From the cell containing the given text, extract its center point as [X, Y] coordinate. 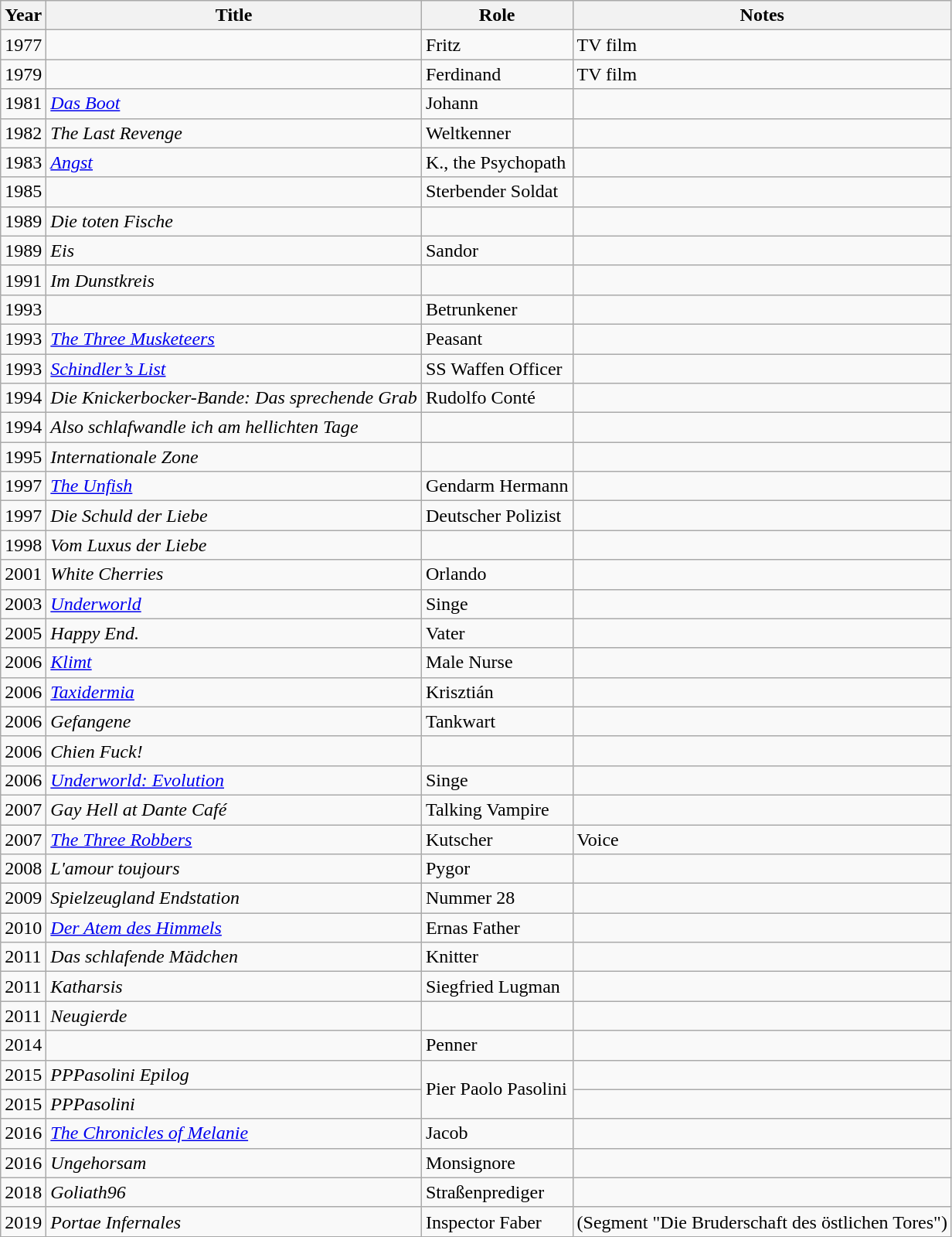
Penner [497, 1045]
Internationale Zone [234, 457]
2008 [23, 869]
2019 [23, 1222]
Monsignore [497, 1163]
Kutscher [497, 839]
Deutscher Polizist [497, 516]
The Three Robbers [234, 839]
Katharsis [234, 987]
Johann [497, 104]
SS Waffen Officer [497, 369]
1998 [23, 545]
Der Atem des Himmels [234, 928]
1995 [23, 457]
Straßenprediger [497, 1192]
Schindler’s List [234, 369]
Neugierde [234, 1016]
Pygor [497, 869]
Im Dunstkreis [234, 280]
Knitter [497, 957]
2014 [23, 1045]
White Cherries [234, 574]
Gendarm Hermann [497, 486]
1981 [23, 104]
Tankwart [497, 721]
Die Knickerbocker-Bande: Das sprechende Grab [234, 398]
Krisztián [497, 692]
2005 [23, 633]
(Segment "Die Bruderschaft des östlichen Tores") [762, 1222]
Betrunkener [497, 309]
Portae Infernales [234, 1222]
Ungehorsam [234, 1163]
Year [23, 15]
Vater [497, 633]
1977 [23, 45]
K., the Psychopath [497, 162]
Underworld: Evolution [234, 780]
2018 [23, 1192]
1991 [23, 280]
Sandor [497, 250]
2010 [23, 928]
Die toten Fische [234, 221]
1985 [23, 192]
1982 [23, 133]
PPPasolini Epilog [234, 1075]
Eis [234, 250]
Vom Luxus der Liebe [234, 545]
Das Boot [234, 104]
Title [234, 15]
Also schlafwandle ich am hellichten Tage [234, 428]
Inspector Faber [497, 1222]
Goliath96 [234, 1192]
The Last Revenge [234, 133]
2003 [23, 604]
Angst [234, 162]
Ernas Father [497, 928]
Ferdinand [497, 74]
1979 [23, 74]
Jacob [497, 1133]
Peasant [497, 339]
Voice [762, 839]
The Chronicles of Melanie [234, 1133]
Orlando [497, 574]
The Three Musketeers [234, 339]
Fritz [497, 45]
Gefangene [234, 721]
Die Schuld der Liebe [234, 516]
Talking Vampire [497, 809]
2001 [23, 574]
Pier Paolo Pasolini [497, 1089]
Sterbender Soldat [497, 192]
Male Nurse [497, 663]
Spielzeugland Endstation [234, 898]
The Unfish [234, 486]
Das schlafende Mädchen [234, 957]
2009 [23, 898]
Nummer 28 [497, 898]
L'amour toujours [234, 869]
Happy End. [234, 633]
Role [497, 15]
Chien Fuck! [234, 751]
Underworld [234, 604]
Klimt [234, 663]
Weltkenner [497, 133]
PPPasolini [234, 1104]
Gay Hell at Dante Café [234, 809]
Siegfried Lugman [497, 987]
Taxidermia [234, 692]
Rudolfo Conté [497, 398]
Notes [762, 15]
1983 [23, 162]
